Capture the cell that displays the provided text and extract its [x, y] central coordinate. 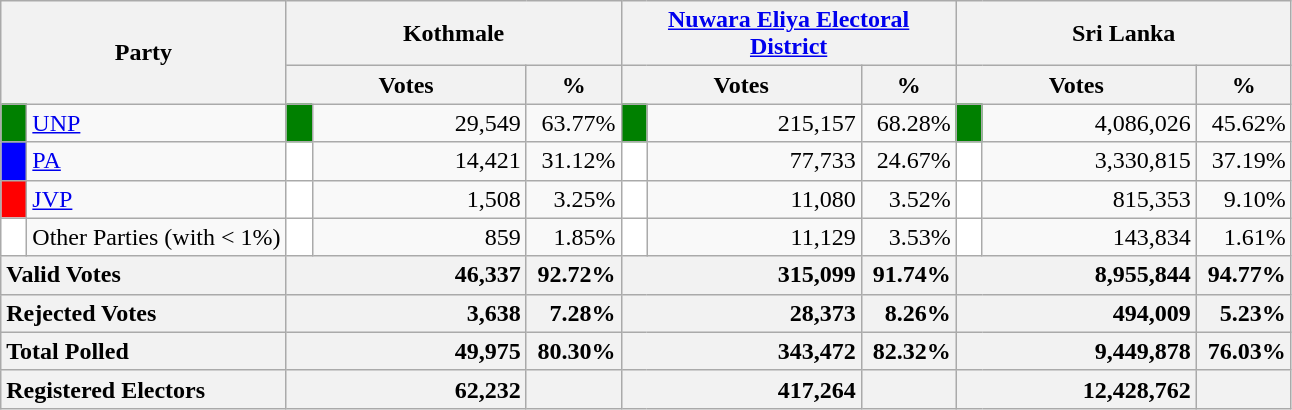
JVP [156, 199]
Sri Lanka [1124, 34]
4,086,026 [1089, 123]
315,099 [741, 275]
343,472 [741, 351]
77,733 [754, 161]
45.62% [1244, 123]
Valid Votes [144, 275]
7.28% [574, 313]
91.74% [908, 275]
9.10% [1244, 199]
215,157 [754, 123]
63.77% [574, 123]
Registered Electors [144, 389]
3.53% [908, 237]
31.12% [574, 161]
11,129 [754, 237]
8,955,844 [1076, 275]
49,975 [406, 351]
815,353 [1089, 199]
Total Polled [144, 351]
Party [144, 52]
1.85% [574, 237]
76.03% [1244, 351]
143,834 [1089, 237]
37.19% [1244, 161]
Other Parties (with < 1%) [156, 237]
11,080 [754, 199]
UNP [156, 123]
94.77% [1244, 275]
Nuwara Eliya Electoral District [788, 34]
Kothmale [454, 34]
3.52% [908, 199]
80.30% [574, 351]
62,232 [406, 389]
28,373 [741, 313]
3,638 [406, 313]
Rejected Votes [144, 313]
494,009 [1076, 313]
5.23% [1244, 313]
14,421 [419, 161]
8.26% [908, 313]
859 [419, 237]
9,449,878 [1076, 351]
3.25% [574, 199]
29,549 [419, 123]
82.32% [908, 351]
3,330,815 [1089, 161]
417,264 [741, 389]
46,337 [406, 275]
24.67% [908, 161]
92.72% [574, 275]
68.28% [908, 123]
1,508 [419, 199]
12,428,762 [1076, 389]
1.61% [1244, 237]
PA [156, 161]
